Detect which cell encompasses the target text, then output its (X, Y) center coordinate. 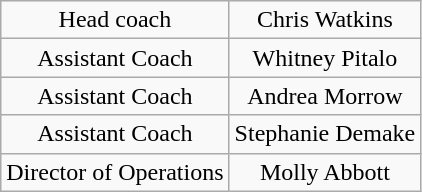
Whitney Pitalo (325, 58)
Stephanie Demake (325, 134)
Molly Abbott (325, 172)
Chris Watkins (325, 20)
Head coach (115, 20)
Director of Operations (115, 172)
Andrea Morrow (325, 96)
